Pinpoint the cell where the given text exists, returning its [x, y] midpoint coordinate. 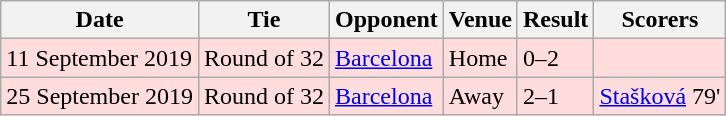
Result [555, 20]
Scorers [660, 20]
11 September 2019 [100, 58]
Venue [480, 20]
Stašková 79' [660, 96]
Tie [264, 20]
Date [100, 20]
Home [480, 58]
Opponent [387, 20]
Away [480, 96]
2–1 [555, 96]
0–2 [555, 58]
25 September 2019 [100, 96]
